Pinpoint the cell where the given text exists, returning its [X, Y] midpoint coordinate. 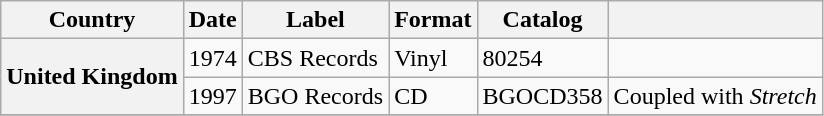
Label [315, 20]
BGO Records [315, 96]
CBS Records [315, 58]
Coupled with Stretch [715, 96]
Catalog [542, 20]
1997 [212, 96]
Date [212, 20]
1974 [212, 58]
Format [433, 20]
80254 [542, 58]
United Kingdom [92, 77]
BGOCD358 [542, 96]
CD [433, 96]
Vinyl [433, 58]
Country [92, 20]
